Output the [x, y] coordinate of the center of the cell containing the given text.  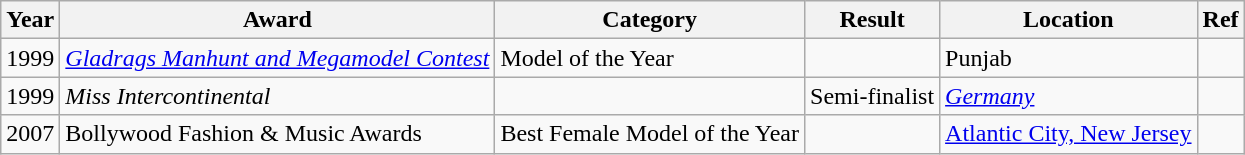
Miss Intercontinental [278, 96]
Year [30, 20]
Model of the Year [650, 58]
2007 [30, 134]
Location [1068, 20]
Award [278, 20]
Bollywood Fashion & Music Awards [278, 134]
Best Female Model of the Year [650, 134]
Ref [1220, 20]
Gladrags Manhunt and Megamodel Contest [278, 58]
Result [872, 20]
Atlantic City, New Jersey [1068, 134]
Punjab [1068, 58]
Category [650, 20]
Semi-finalist [872, 96]
Germany [1068, 96]
